Detect which cell encompasses the target text, then output its (X, Y) center coordinate. 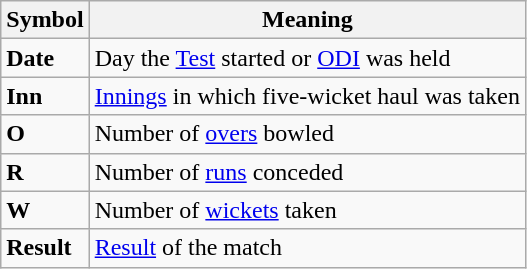
Meaning (307, 20)
Number of wickets taken (307, 210)
Symbol (45, 20)
Number of runs conceded (307, 172)
R (45, 172)
W (45, 210)
Number of overs bowled (307, 134)
Inn (45, 96)
Innings in which five-wicket haul was taken (307, 96)
Date (45, 58)
Result (45, 248)
Result of the match (307, 248)
O (45, 134)
Day the Test started or ODI was held (307, 58)
